Search for the cell housing the specified text and yield its (X, Y) center coordinate. 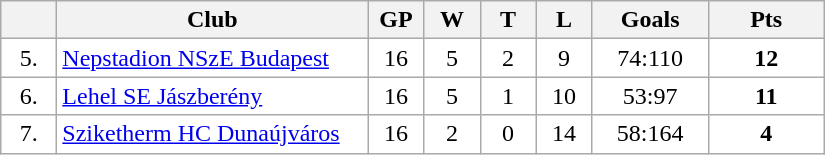
W (452, 20)
7. (29, 134)
1 (508, 96)
9 (564, 58)
11 (766, 96)
L (564, 20)
GP (396, 20)
10 (564, 96)
74:110 (650, 58)
5. (29, 58)
58:164 (650, 134)
T (508, 20)
4 (766, 134)
14 (564, 134)
Goals (650, 20)
12 (766, 58)
Sziketherm HC Dunaújváros (212, 134)
0 (508, 134)
Pts (766, 20)
Nepstadion NSzE Budapest (212, 58)
Club (212, 20)
Lehel SE Jászberény (212, 96)
6. (29, 96)
53:97 (650, 96)
